Detect which cell encompasses the target text, then output its (X, Y) center coordinate. 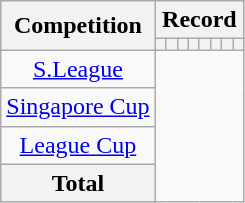
Record (199, 20)
Competition (78, 26)
League Cup (78, 145)
S.League (78, 69)
Singapore Cup (78, 107)
Total (78, 183)
